Output the (X, Y) coordinate of the center of the cell containing the given text.  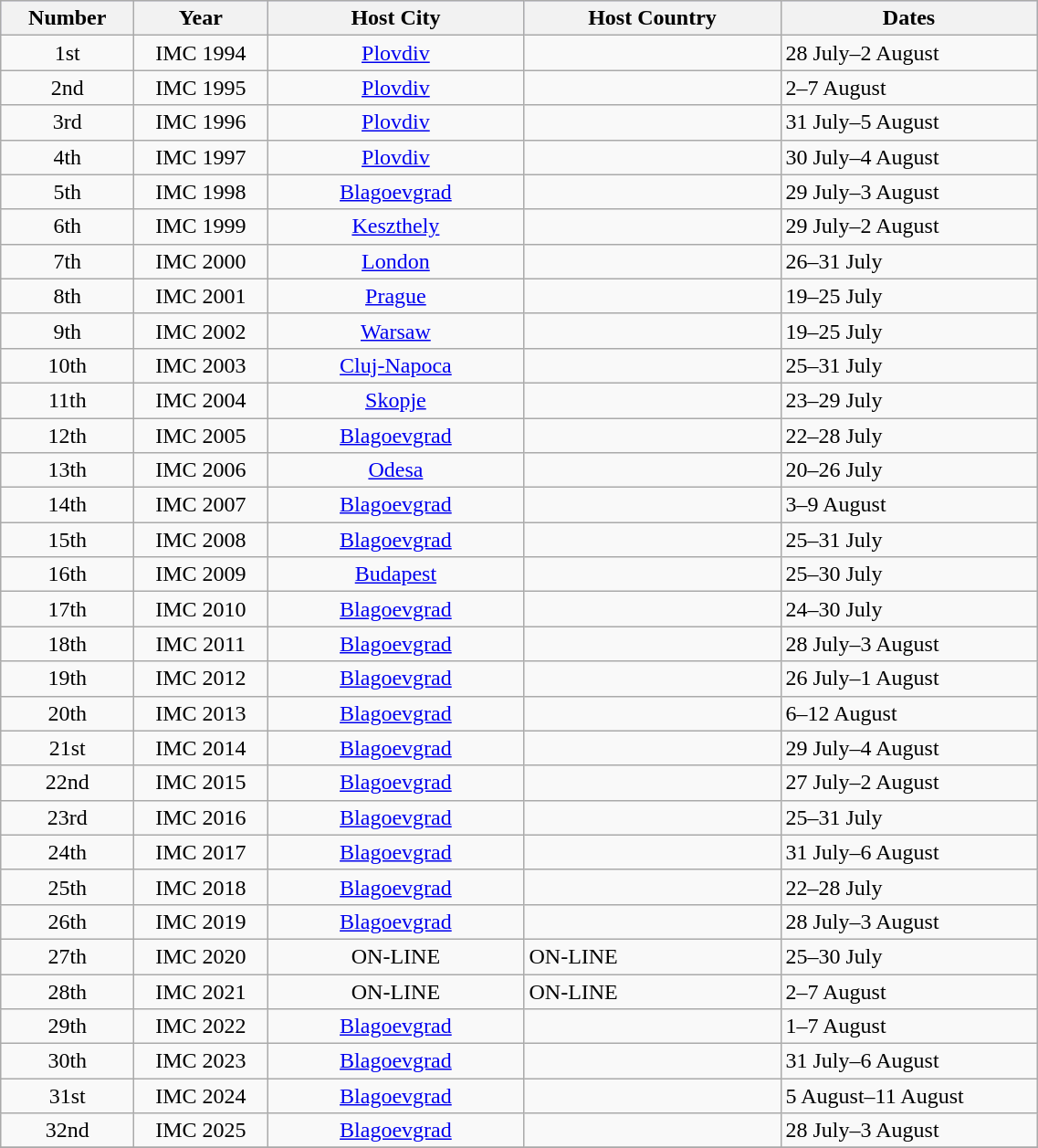
IMC 2023 (201, 1061)
IMC 2012 (201, 679)
Odesa (396, 470)
IMC 2024 (201, 1096)
1–7 August (909, 1027)
29 July–3 August (909, 192)
IMC 2014 (201, 748)
12th (68, 436)
27th (68, 956)
IMC 1995 (201, 88)
3–9 August (909, 505)
IMC 2010 (201, 609)
25th (68, 887)
22nd (68, 783)
IMC 2022 (201, 1027)
26 July–1 August (909, 679)
5 August–11 August (909, 1096)
31 July–5 August (909, 122)
9th (68, 331)
Dates (909, 18)
29 July–2 August (909, 226)
8th (68, 296)
Prague (396, 296)
24–30 July (909, 609)
Number (68, 18)
11th (68, 400)
17th (68, 609)
5th (68, 192)
IMC 2001 (201, 296)
IMC 2020 (201, 956)
20th (68, 713)
IMC 2007 (201, 505)
IMC 2021 (201, 991)
Year (201, 18)
Skopje (396, 400)
IMC 2016 (201, 817)
IMC 2004 (201, 400)
Host City (396, 18)
7th (68, 261)
29th (68, 1027)
London (396, 261)
IMC 2013 (201, 713)
IMC 2003 (201, 365)
IMC 2008 (201, 540)
Budapest (396, 574)
IMC 1997 (201, 157)
32nd (68, 1131)
10th (68, 365)
IMC 2025 (201, 1131)
Host Country (652, 18)
IMC 2002 (201, 331)
1st (68, 53)
IMC 2019 (201, 922)
28 July–2 August (909, 53)
19th (68, 679)
15th (68, 540)
6–12 August (909, 713)
IMC 2000 (201, 261)
21st (68, 748)
26th (68, 922)
28th (68, 991)
13th (68, 470)
IMC 2011 (201, 644)
IMC 1999 (201, 226)
Cluj-Napoca (396, 365)
IMC 2009 (201, 574)
IMC 2005 (201, 436)
29 July–4 August (909, 748)
27 July–2 August (909, 783)
24th (68, 852)
6th (68, 226)
20–26 July (909, 470)
IMC 2015 (201, 783)
31st (68, 1096)
IMC 2017 (201, 852)
IMC 2018 (201, 887)
2nd (68, 88)
3rd (68, 122)
26–31 July (909, 261)
23rd (68, 817)
4th (68, 157)
30th (68, 1061)
16th (68, 574)
Warsaw (396, 331)
IMC 2006 (201, 470)
IMC 1996 (201, 122)
30 July–4 August (909, 157)
IMC 1994 (201, 53)
18th (68, 644)
14th (68, 505)
23–29 July (909, 400)
IMC 1998 (201, 192)
Keszthely (396, 226)
